Provide the [X, Y] coordinate of the cell's center where the given text is located.  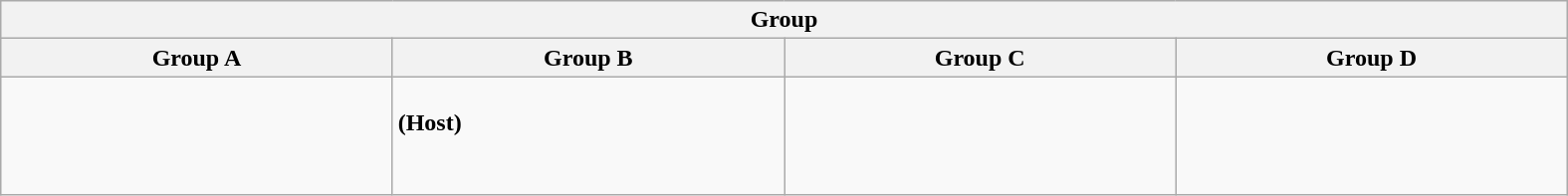
Group A [197, 58]
Group C [980, 58]
Group D [1372, 58]
Group B [587, 58]
Group [784, 20]
(Host) [587, 135]
